From the cell containing the given text, extract its center point as (X, Y) coordinate. 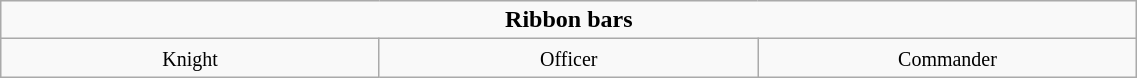
Knight (190, 58)
Ribbon bars (569, 20)
Officer (568, 58)
Commander (948, 58)
